For the text-containing cell, return its midpoint in [X, Y] coordinate format. 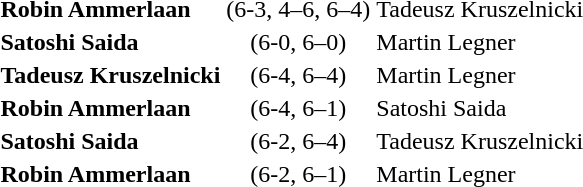
(6-4, 6–4) [298, 75]
(6-2, 6–4) [298, 141]
(6-0, 6–0) [298, 42]
(6-4, 6–1) [298, 108]
